Output the [x, y] coordinate of the center of the cell containing the given text.  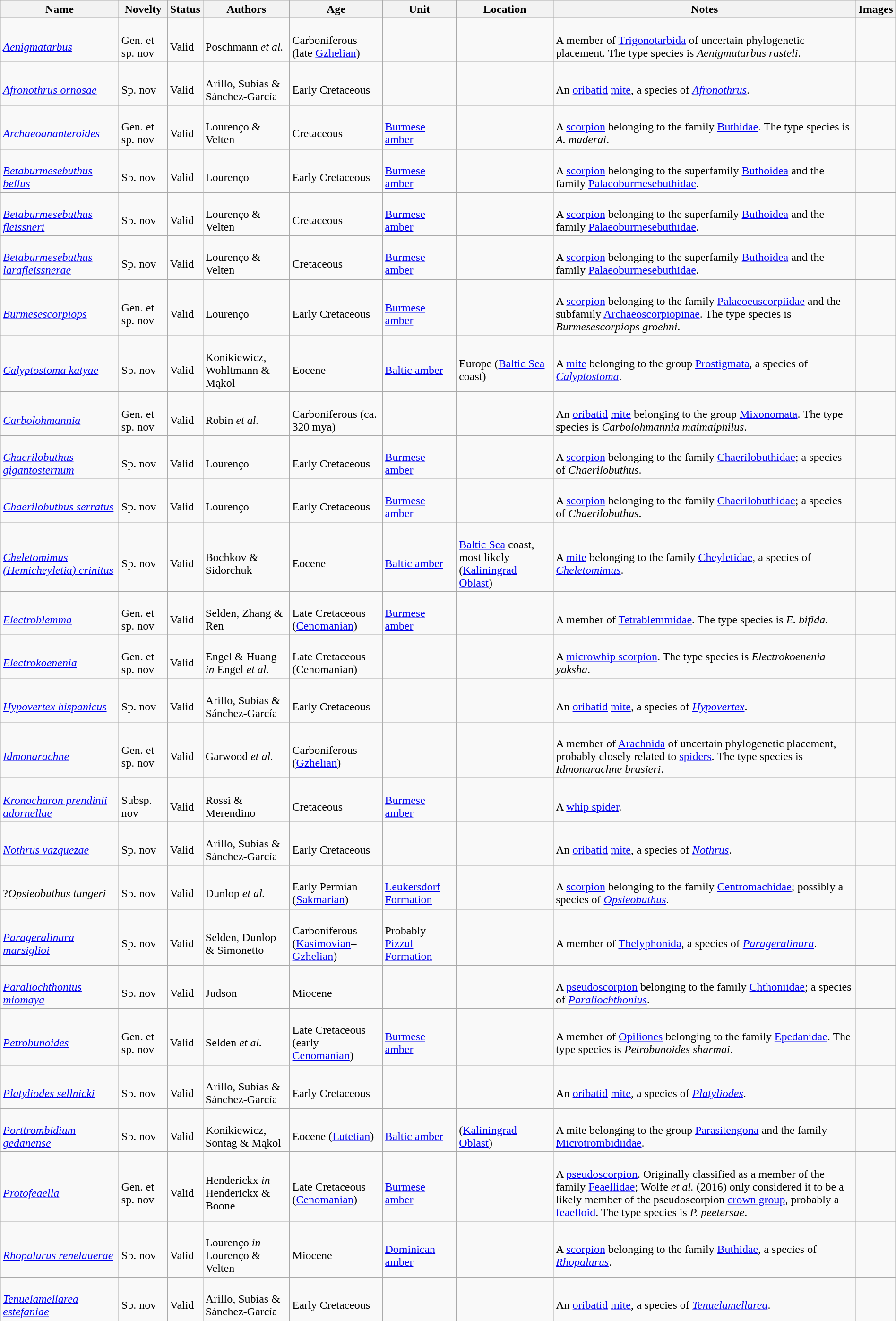
Poschmann et al. [246, 40]
An oribatid mite, a species of Hypovertex. [705, 700]
Carboniferous (late Gzhelian) [336, 40]
Konikiewicz, Wohltmann & Mąkol [246, 364]
Baltic Sea coast, most likely (Kaliningrad Oblast) [505, 557]
A mite belonging to the group Prostigmata, a species of Calyptostoma. [705, 364]
A member of Arachnida of uncertain phylogenetic placement, probably closely related to spiders. The type species is Idmonarachne brasieri. [705, 751]
Hypovertex hispanicus [60, 700]
Parageralinura marsiglioi [60, 937]
Unit [420, 9]
Authors [246, 9]
Protofeaella [60, 1186]
Paraliochthonius miomaya [60, 987]
Petrobunoides [60, 1037]
A scorpion belonging to the family Centromachidae; possibly a species of Opsieobuthus. [705, 887]
Subsp. nov [143, 800]
Novelty [143, 9]
Rossi & Merendino [246, 800]
Porttrombidium gedanense [60, 1130]
Tenuelamellarea estefaniae [60, 1299]
Late Cretaceous (early Cenomanian) [336, 1037]
Electrokoenenia [60, 657]
Status [185, 9]
A mite belonging to the family Cheyletidae, a species of Cheletomimus. [705, 557]
A scorpion belonging to the family Buthidae, a species of Rhopalurus. [705, 1249]
A mite belonging to the group Parasitengona and the family Microtrombidiidae. [705, 1130]
An oribatid mite, a species of Afronothrus. [705, 84]
An oribatid mite, a species of Nothrus. [705, 844]
Henderickx in Henderickx & Boone [246, 1186]
Judson [246, 987]
Leukersdorf Formation [420, 887]
Nothrus vazquezae [60, 844]
Selden, Dunlop & Simonetto [246, 937]
A microwhip scorpion. The type species is Electrokoenenia yaksha. [705, 657]
Chaerilobuthus serratus [60, 501]
An oribatid mite belonging to the group Mixonomata. The type species is Carbolohmannia maimaiphilus. [705, 414]
Carboniferous (Kasimovian–Gzhelian) [336, 937]
Rhopalurus renelauerae [60, 1249]
Carboniferous (Gzhelian) [336, 751]
Garwood et al. [246, 751]
Burmesescorpiops [60, 307]
Konikiewicz, Sontag & Mąkol [246, 1130]
Idmonarachne [60, 751]
Age [336, 9]
Aenigmatarbus [60, 40]
Bochkov & Sidorchuk [246, 557]
A member of Opiliones belonging to the family Epedanidae. The type species is Petrobunoides sharmai. [705, 1037]
A member of Thelyphonida, a species of Parageralinura. [705, 937]
?Opsieobuthus tungeri [60, 887]
Platyliodes sellnicki [60, 1087]
Dominican amber [420, 1249]
A member of Tetrablemmidae. The type species is E. bifida. [705, 613]
Carbolohmannia [60, 414]
Betaburmesebuthus bellus [60, 171]
An oribatid mite, a species of Platyliodes. [705, 1087]
Betaburmesebuthus fleissneri [60, 214]
Europe (Baltic Sea coast) [505, 364]
Cheletomimus (Hemicheyletia) crinitus [60, 557]
Robin et al. [246, 414]
Images [876, 9]
Betaburmesebuthus larafleissnerae [60, 258]
A pseudoscorpion belonging to the family Chthoniidae; a species of Paraliochthonius. [705, 987]
Selden et al. [246, 1037]
Calyptostoma katyae [60, 364]
A whip spider. [705, 800]
A member of Trigonotarbida of uncertain phylogenetic placement. The type species is Aenigmatarbus rasteli. [705, 40]
A scorpion belonging to the family Buthidae. The type species is A. maderai. [705, 127]
Engel & Huang in Engel et al. [246, 657]
Eocene (Lutetian) [336, 1130]
Dunlop et al. [246, 887]
Location [505, 9]
A scorpion belonging to the family Palaeoeuscorpiidae and the subfamily Archaeoscorpiopinae. The type species is Burmesescorpiops groehni. [705, 307]
An oribatid mite, a species of Tenuelamellarea. [705, 1299]
Probably Pizzul Formation [420, 937]
Notes [705, 9]
Early Permian (Sakmarian) [336, 887]
Kronocharon prendinii adornellae [60, 800]
Afronothrus ornosae [60, 84]
Selden, Zhang & Ren [246, 613]
Electroblemma [60, 613]
Carboniferous (ca. 320 mya) [336, 414]
Chaerilobuthus gigantosternum [60, 457]
Lourenço in Lourenço & Velten [246, 1249]
Name [60, 9]
(Kaliningrad Oblast) [505, 1130]
Archaeoananteroides [60, 127]
